Return the [x, y] coordinate for the center point of the cell that contains the specified text.  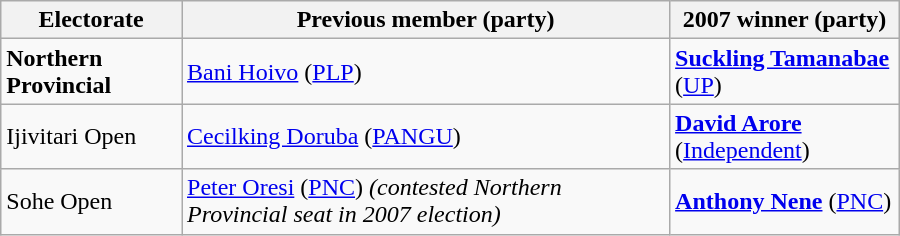
Sohe Open [92, 202]
Electorate [92, 20]
Ijivitari Open [92, 136]
Anthony Nene (PNC) [785, 202]
Cecilking Doruba (PANGU) [426, 136]
Bani Hoivo (PLP) [426, 72]
2007 winner (party) [785, 20]
Suckling Tamanabae (UP) [785, 72]
Northern Provincial [92, 72]
Peter Oresi (PNC) (contested Northern Provincial seat in 2007 election) [426, 202]
Previous member (party) [426, 20]
David Arore (Independent) [785, 136]
